Extract the [X, Y] coordinate from the center of the cell holding the provided text.  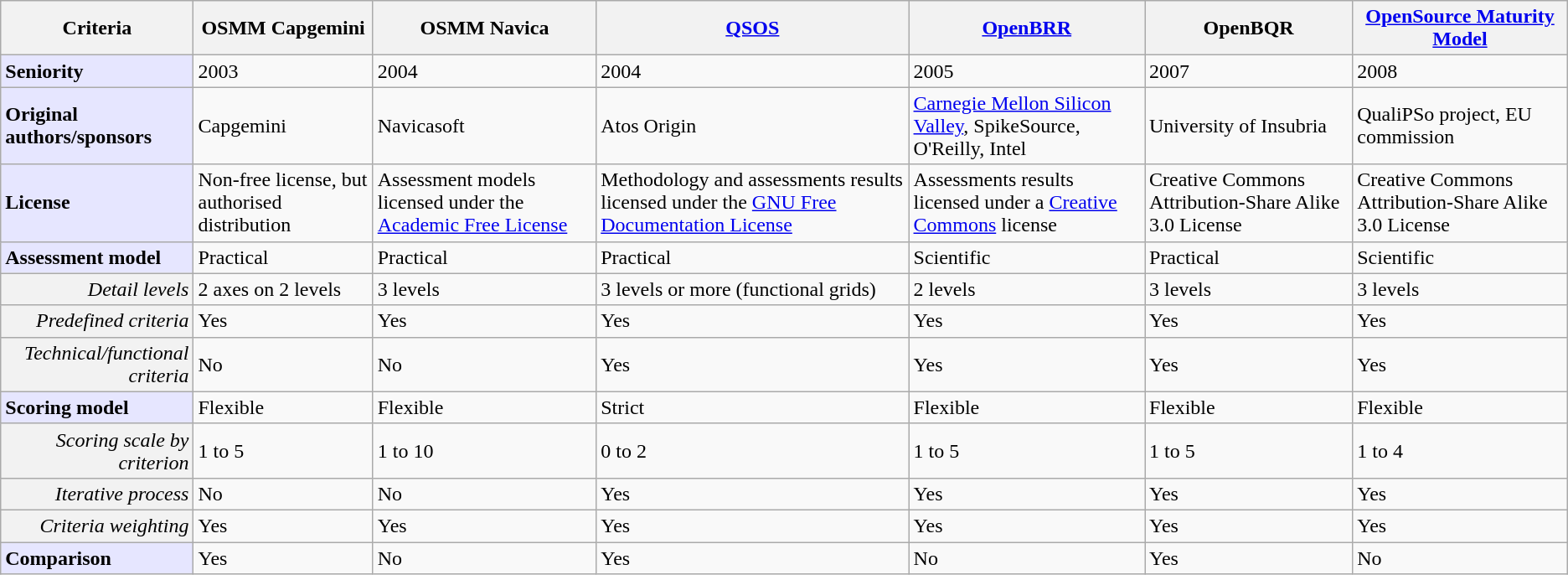
3 levels or more (functional grids) [752, 289]
Carnegie Mellon Silicon Valley, SpikeSource, O'Reilly, Intel [1027, 126]
2008 [1461, 71]
OpenSource Maturity Model [1461, 28]
Criteria weighting [97, 526]
Criteria [97, 28]
Iterative process [97, 494]
Predefined criteria [97, 321]
Seniority [97, 71]
Capgemini [283, 126]
2 levels [1027, 289]
Comparison [97, 557]
OSMM Capgemini [283, 28]
2007 [1248, 71]
Scoring scale by criterion [97, 451]
1 to 10 [484, 451]
Assessments results licensed under a Creative Commons license [1027, 203]
Assessment models licensed under the Academic Free License [484, 203]
0 to 2 [752, 451]
OSMM Navica [484, 28]
QualiPSo project, EU commission [1461, 126]
Atos Origin [752, 126]
Navicasoft [484, 126]
2003 [283, 71]
License [97, 203]
Scoring model [97, 407]
Non-free license, but authorised distribution [283, 203]
Methodology and assessments results licensed under the GNU Free Documentation License [752, 203]
Assessment model [97, 257]
2005 [1027, 71]
QSOS [752, 28]
OpenBRR [1027, 28]
OpenBQR [1248, 28]
Original authors/sponsors [97, 126]
Technical/functional criteria [97, 364]
1 to 4 [1461, 451]
University of Insubria [1248, 126]
2 axes on 2 levels [283, 289]
Detail levels [97, 289]
Strict [752, 407]
